Return the (x, y) coordinate for the center point of the cell that contains the specified text.  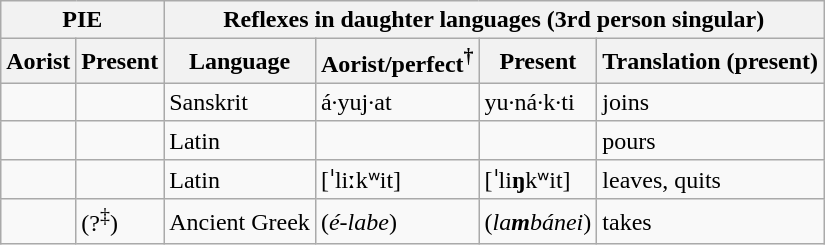
pours (710, 140)
Language (240, 62)
Reflexes in daughter languages (3rd person singular) (494, 20)
á·yuj·at (397, 102)
leaves, quits (710, 179)
PIE (82, 20)
yu·ná·k·ti (538, 102)
(é-labe) (397, 222)
[ˈliŋkʷit] (538, 179)
(?‡) (120, 222)
Translation (present) (710, 62)
takes (710, 222)
[ˈliːkʷit] (397, 179)
Sanskrit (240, 102)
Aorist/perfect† (397, 62)
joins (710, 102)
Aorist (38, 62)
Ancient Greek (240, 222)
(lambánei) (538, 222)
